Return [x, y] of the center of cell containing provided text 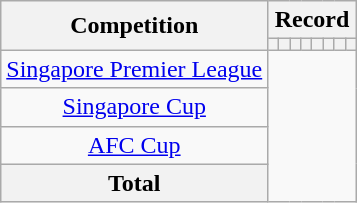
Singapore Cup [134, 107]
Competition [134, 26]
AFC Cup [134, 145]
Singapore Premier League [134, 69]
Total [134, 183]
Record [312, 20]
